Locate the cell with the specified text and output its [x, y] center coordinate. 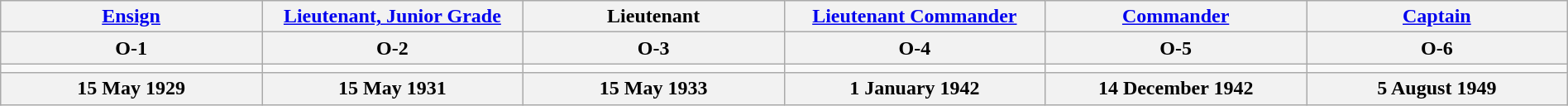
O-1 [131, 48]
15 May 1933 [653, 89]
O-3 [653, 48]
15 May 1931 [392, 89]
1 January 1942 [915, 89]
Lieutenant Commander [915, 17]
Lieutenant [653, 17]
Commander [1176, 17]
Captain [1437, 17]
14 December 1942 [1176, 89]
15 May 1929 [131, 89]
5 August 1949 [1437, 89]
Ensign [131, 17]
O-2 [392, 48]
O-5 [1176, 48]
O-6 [1437, 48]
Lieutenant, Junior Grade [392, 17]
O-4 [915, 48]
